Provide the [X, Y] coordinate of the cell's center where the given text is located.  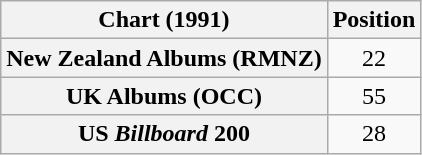
55 [374, 96]
28 [374, 134]
US Billboard 200 [164, 134]
Position [374, 20]
22 [374, 58]
UK Albums (OCC) [164, 96]
Chart (1991) [164, 20]
New Zealand Albums (RMNZ) [164, 58]
